Extract the [x, y] coordinate from the center of the cell holding the provided text.  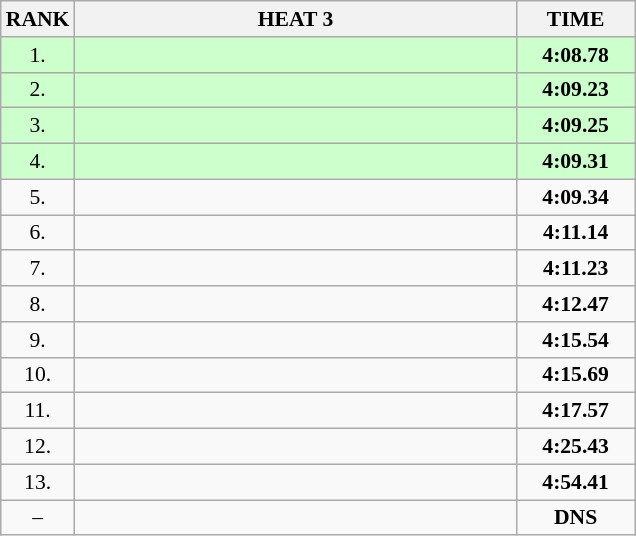
1. [38, 55]
4:15.54 [576, 340]
4:09.23 [576, 90]
4:09.25 [576, 126]
TIME [576, 19]
13. [38, 482]
5. [38, 197]
HEAT 3 [295, 19]
9. [38, 340]
4:12.47 [576, 304]
12. [38, 447]
3. [38, 126]
2. [38, 90]
11. [38, 411]
4. [38, 162]
8. [38, 304]
7. [38, 269]
4:25.43 [576, 447]
6. [38, 233]
RANK [38, 19]
4:11.14 [576, 233]
4:09.31 [576, 162]
4:08.78 [576, 55]
4:15.69 [576, 375]
4:17.57 [576, 411]
4:11.23 [576, 269]
DNS [576, 518]
– [38, 518]
4:54.41 [576, 482]
4:09.34 [576, 197]
10. [38, 375]
